From the cell containing the given text, extract its center point as (X, Y) coordinate. 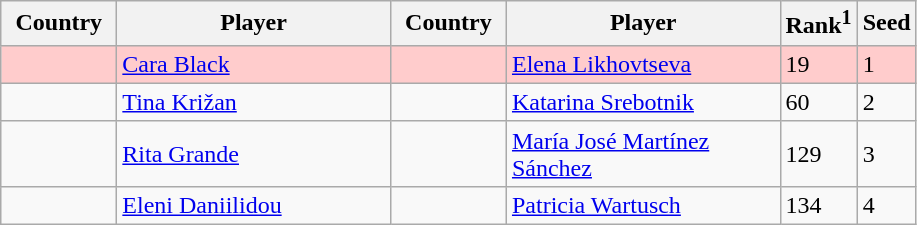
Rita Grande (254, 154)
Seed (886, 24)
2 (886, 102)
Tina Križan (254, 102)
María José Martínez Sánchez (643, 154)
134 (818, 205)
Elena Likhovtseva (643, 64)
129 (818, 154)
1 (886, 64)
4 (886, 205)
Cara Black (254, 64)
60 (818, 102)
19 (818, 64)
3 (886, 154)
Patricia Wartusch (643, 205)
Katarina Srebotnik (643, 102)
Rank1 (818, 24)
Eleni Daniilidou (254, 205)
